Scan for the cell matching the given text and deliver its (x, y) coordinate at center. 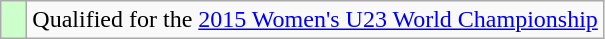
Qualified for the 2015 Women's U23 World Championship (316, 20)
